Capture the cell that displays the provided text and extract its [X, Y] central coordinate. 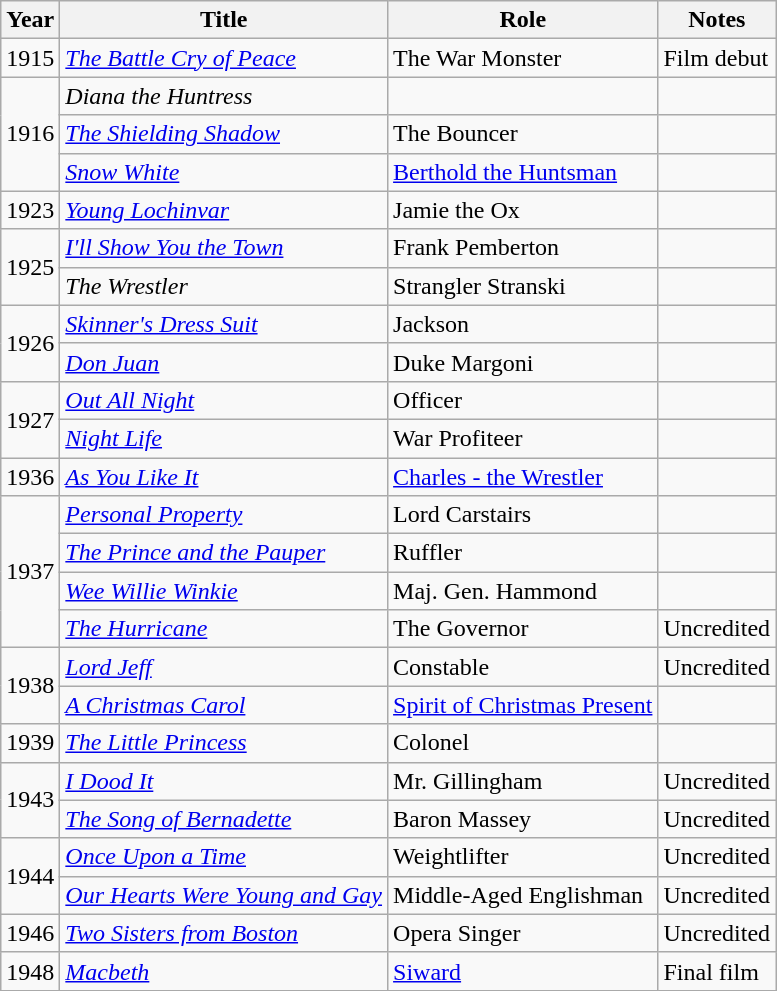
As You Like It [224, 477]
Diana the Huntress [224, 96]
Young Lochinvar [224, 210]
The Battle Cry of Peace [224, 58]
Film debut [717, 58]
Two Sisters from Boston [224, 933]
Spirit of Christmas Present [523, 705]
The Prince and the Pauper [224, 553]
Don Juan [224, 362]
Jamie the Ox [523, 210]
Duke Margoni [523, 362]
1926 [30, 343]
Officer [523, 400]
Lord Jeff [224, 667]
1946 [30, 933]
The Little Princess [224, 743]
Year [30, 20]
Once Upon a Time [224, 857]
1948 [30, 971]
Personal Property [224, 515]
Final film [717, 971]
Out All Night [224, 400]
Baron Massey [523, 819]
Snow White [224, 172]
1936 [30, 477]
I Dood It [224, 781]
1943 [30, 800]
Frank Pemberton [523, 248]
Ruffler [523, 553]
Lord Carstairs [523, 515]
1916 [30, 134]
1925 [30, 267]
Notes [717, 20]
War Profiteer [523, 438]
Opera Singer [523, 933]
Middle-Aged Englishman [523, 895]
The War Monster [523, 58]
The Shielding Shadow [224, 134]
Colonel [523, 743]
The Governor [523, 629]
1939 [30, 743]
1927 [30, 419]
Skinner's Dress Suit [224, 324]
Night Life [224, 438]
Title [224, 20]
I'll Show You the Town [224, 248]
Our Hearts Were Young and Gay [224, 895]
1923 [30, 210]
Siward [523, 971]
The Hurricane [224, 629]
Mr. Gillingham [523, 781]
1944 [30, 876]
Macbeth [224, 971]
Wee Willie Winkie [224, 591]
Berthold the Huntsman [523, 172]
Jackson [523, 324]
Role [523, 20]
The Wrestler [224, 286]
1915 [30, 58]
The Bouncer [523, 134]
The Song of Bernadette [224, 819]
Charles - the Wrestler [523, 477]
1937 [30, 572]
1938 [30, 686]
A Christmas Carol [224, 705]
Maj. Gen. Hammond [523, 591]
Constable [523, 667]
Strangler Stranski [523, 286]
Weightlifter [523, 857]
